Provide the [X, Y] coordinate of the cell's center where the given text is located.  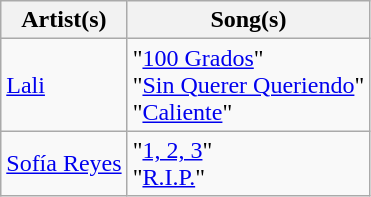
Sofía Reyes [64, 164]
"1, 2, 3""R.I.P." [248, 164]
"100 Grados""Sin Querer Queriendo""Caliente" [248, 85]
Artist(s) [64, 20]
Lali [64, 85]
Song(s) [248, 20]
